Capture the cell that displays the provided text and extract its [X, Y] central coordinate. 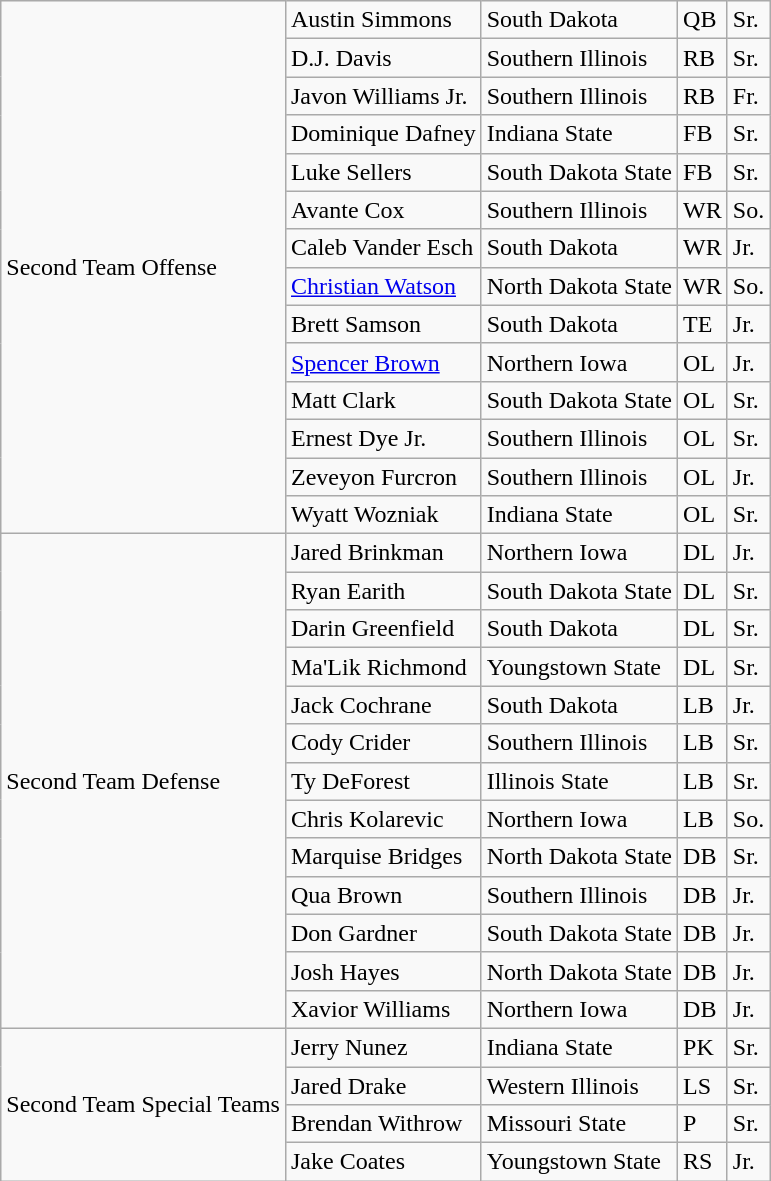
LS [703, 1085]
Luke Sellers [383, 172]
Spencer Brown [383, 362]
Brendan Withrow [383, 1124]
Qua Brown [383, 895]
Zeveyon Furcron [383, 477]
Chris Kolarevic [383, 819]
Brett Samson [383, 324]
Don Gardner [383, 933]
Missouri State [579, 1124]
Xavior Williams [383, 1009]
Jerry Nunez [383, 1047]
Ernest Dye Jr. [383, 438]
Ty DeForest [383, 781]
RS [703, 1162]
Jared Drake [383, 1085]
Darin Greenfield [383, 629]
Wyatt Wozniak [383, 515]
Western Illinois [579, 1085]
Jared Brinkman [383, 553]
Austin Simmons [383, 20]
Avante Cox [383, 210]
Second Team Special Teams [144, 1104]
Javon Williams Jr. [383, 96]
Jake Coates [383, 1162]
Christian Watson [383, 286]
Second Team Offense [144, 268]
Jack Cochrane [383, 705]
Matt Clark [383, 400]
Cody Crider [383, 743]
Ma'Lik Richmond [383, 667]
Josh Hayes [383, 971]
Marquise Bridges [383, 857]
Illinois State [579, 781]
QB [703, 20]
Caleb Vander Esch [383, 248]
PK [703, 1047]
D.J. Davis [383, 58]
TE [703, 324]
Second Team Defense [144, 782]
P [703, 1124]
Ryan Earith [383, 591]
Dominique Dafney [383, 134]
Fr. [748, 96]
